Scan for the cell matching the given text and deliver its [x, y] coordinate at center. 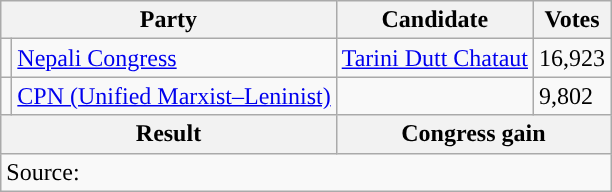
Result [168, 134]
9,802 [572, 96]
Tarini Dutt Chataut [434, 58]
Source: [306, 172]
Nepali Congress [174, 58]
Votes [572, 20]
Candidate [434, 20]
Party [168, 20]
Congress gain [473, 134]
16,923 [572, 58]
CPN (Unified Marxist–Leninist) [174, 96]
